Determine the [x, y] coordinate at the center of the cell enclosing the given text.  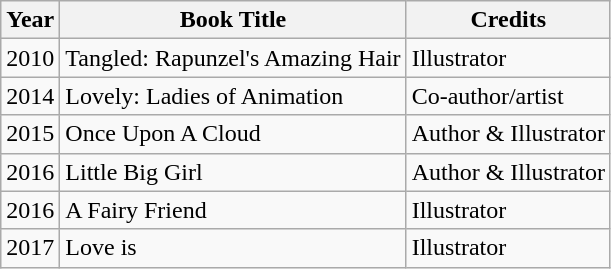
Book Title [233, 20]
Love is [233, 248]
Once Upon A Cloud [233, 134]
Co-author/artist [508, 96]
Tangled: Rapunzel's Amazing Hair [233, 58]
A Fairy Friend [233, 210]
2014 [30, 96]
Year [30, 20]
2017 [30, 248]
2010 [30, 58]
Lovely: Ladies of Animation [233, 96]
2015 [30, 134]
Credits [508, 20]
Little Big Girl [233, 172]
